Search for the cell housing the specified text and yield its (x, y) center coordinate. 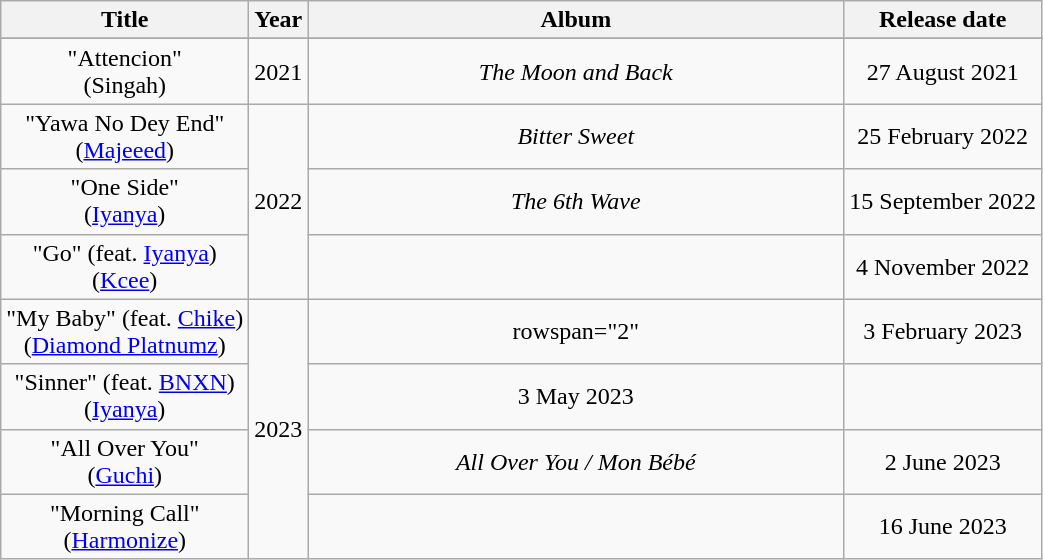
15 September 2022 (943, 202)
"Go" (feat. Iyanya) (Kcee) (125, 266)
The Moon and Back (576, 72)
Title (125, 20)
"Yawa No Dey End" (Majeeed) (125, 136)
"Sinner" (feat. BNXN) (Iyanya) (125, 396)
4 November 2022 (943, 266)
rowspan="2" (576, 332)
2022 (278, 202)
"One Side" (Iyanya) (125, 202)
Bitter Sweet (576, 136)
3 February 2023 (943, 332)
"Morning Call" (Harmonize) (125, 526)
2021 (278, 72)
16 June 2023 (943, 526)
27 August 2021 (943, 72)
"Attencion" (Singah) (125, 72)
3 May 2023 (576, 396)
"My Baby" (feat. Chike) (Diamond Platnumz) (125, 332)
2023 (278, 429)
"All Over You" (Guchi) (125, 462)
Year (278, 20)
The 6th Wave (576, 202)
25 February 2022 (943, 136)
Release date (943, 20)
Album (576, 20)
2 June 2023 (943, 462)
All Over You / Mon Bébé (576, 462)
